Scan for the cell matching the given text and deliver its [X, Y] coordinate at center. 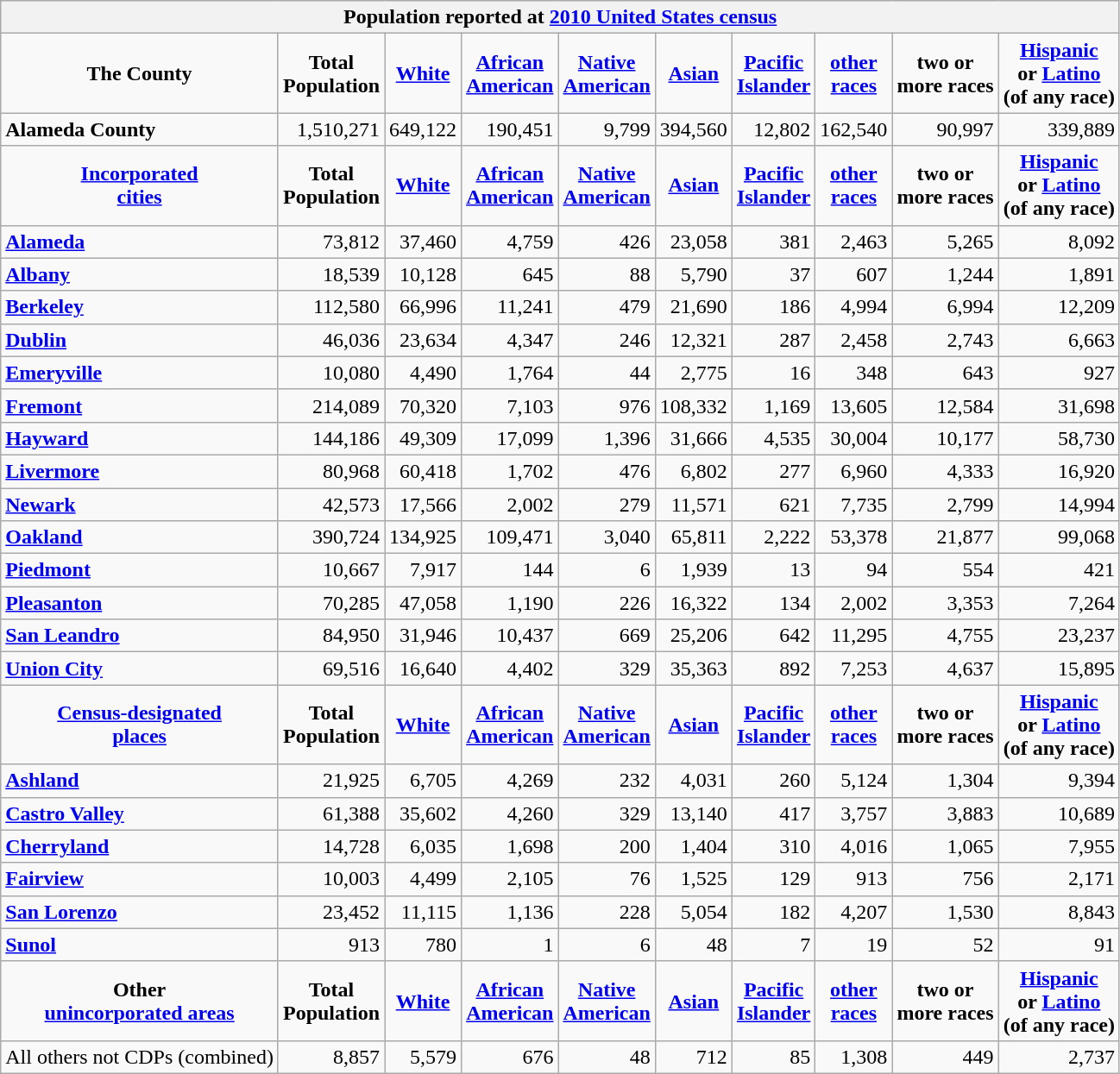
1,304 [946, 781]
70,320 [423, 405]
2,799 [946, 505]
2,171 [1059, 879]
2,775 [694, 373]
390,724 [331, 537]
7,253 [854, 669]
37 [773, 274]
69,516 [331, 669]
892 [773, 669]
6,802 [694, 471]
4,994 [854, 307]
99,068 [1059, 537]
129 [773, 879]
1,764 [510, 373]
17,566 [423, 505]
91 [1059, 945]
10,437 [510, 636]
214,089 [331, 405]
756 [946, 879]
Oakland [140, 537]
84,950 [331, 636]
1,244 [946, 274]
14,728 [331, 846]
12,584 [946, 405]
66,996 [423, 307]
3,040 [607, 537]
476 [607, 471]
Livermore [140, 471]
287 [773, 340]
6,035 [423, 846]
348 [854, 373]
162,540 [854, 129]
1,525 [694, 879]
4,499 [423, 879]
4,755 [946, 636]
8,843 [1059, 912]
Alameda County [140, 129]
4,347 [510, 340]
976 [607, 405]
23,058 [694, 242]
927 [1059, 373]
21,925 [331, 781]
Piedmont [140, 570]
607 [854, 274]
2,222 [773, 537]
46,036 [331, 340]
134 [773, 603]
31,666 [694, 438]
Albany [140, 274]
6,994 [946, 307]
10,128 [423, 274]
246 [607, 340]
1,065 [946, 846]
279 [607, 505]
60,418 [423, 471]
7,917 [423, 570]
1,169 [773, 405]
49,309 [423, 438]
669 [607, 636]
Incorporatedcities [140, 185]
642 [773, 636]
4,535 [773, 438]
4,490 [423, 373]
417 [773, 813]
10,689 [1059, 813]
12,209 [1059, 307]
4,269 [510, 781]
Newark [140, 505]
4,402 [510, 669]
134,925 [423, 537]
23,237 [1059, 636]
4,207 [854, 912]
8,092 [1059, 242]
37,460 [423, 242]
12,802 [773, 129]
4,333 [946, 471]
190,451 [510, 129]
Dublin [140, 340]
260 [773, 781]
All others not CDPs (combined) [140, 1057]
Population reported at 2010 United States census [561, 17]
381 [773, 242]
61,388 [331, 813]
3,757 [854, 813]
11,295 [854, 636]
1,891 [1059, 274]
94 [854, 570]
226 [607, 603]
5,579 [423, 1057]
186 [773, 307]
31,698 [1059, 405]
554 [946, 570]
14,994 [1059, 505]
1,510,271 [331, 129]
3,883 [946, 813]
621 [773, 505]
2,743 [946, 340]
1 [510, 945]
Emeryville [140, 373]
112,580 [331, 307]
4,031 [694, 781]
58,730 [1059, 438]
1,190 [510, 603]
73,812 [331, 242]
6,663 [1059, 340]
109,471 [510, 537]
35,363 [694, 669]
712 [694, 1057]
11,241 [510, 307]
47,058 [423, 603]
144 [510, 570]
6,960 [854, 471]
5,790 [694, 274]
2,458 [854, 340]
23,452 [331, 912]
6,705 [423, 781]
21,690 [694, 307]
10,667 [331, 570]
42,573 [331, 505]
65,811 [694, 537]
394,560 [694, 129]
1,404 [694, 846]
Cherryland [140, 846]
Ashland [140, 781]
10,177 [946, 438]
1,939 [694, 570]
16,322 [694, 603]
5,124 [854, 781]
23,634 [423, 340]
232 [607, 781]
643 [946, 373]
31,946 [423, 636]
2,105 [510, 879]
1,308 [854, 1057]
144,186 [331, 438]
1,530 [946, 912]
1,136 [510, 912]
San Leandro [140, 636]
90,997 [946, 129]
San Lorenzo [140, 912]
7,103 [510, 405]
85 [773, 1057]
80,968 [331, 471]
16,640 [423, 669]
16,920 [1059, 471]
76 [607, 879]
310 [773, 846]
The County [140, 73]
Union City [140, 669]
Berkeley [140, 307]
676 [510, 1057]
16 [773, 373]
1,702 [510, 471]
10,080 [331, 373]
Fremont [140, 405]
9,799 [607, 129]
44 [607, 373]
426 [607, 242]
52 [946, 945]
339,889 [1059, 129]
645 [510, 274]
Census-designatedplaces [140, 725]
5,054 [694, 912]
7 [773, 945]
88 [607, 274]
10,003 [331, 879]
4,759 [510, 242]
15,895 [1059, 669]
25,206 [694, 636]
2,737 [1059, 1057]
4,260 [510, 813]
2,463 [854, 242]
7,955 [1059, 846]
11,115 [423, 912]
7,264 [1059, 603]
17,099 [510, 438]
277 [773, 471]
1,698 [510, 846]
200 [607, 846]
182 [773, 912]
108,332 [694, 405]
479 [607, 307]
3,353 [946, 603]
Alameda [140, 242]
11,571 [694, 505]
70,285 [331, 603]
35,602 [423, 813]
12,321 [694, 340]
13,605 [854, 405]
4,637 [946, 669]
8,857 [331, 1057]
Fairview [140, 879]
649,122 [423, 129]
449 [946, 1057]
Pleasanton [140, 603]
4,016 [854, 846]
21,877 [946, 537]
228 [607, 912]
780 [423, 945]
Castro Valley [140, 813]
7,735 [854, 505]
5,265 [946, 242]
Hayward [140, 438]
19 [854, 945]
30,004 [854, 438]
18,539 [331, 274]
9,394 [1059, 781]
Sunol [140, 945]
421 [1059, 570]
1,396 [607, 438]
13,140 [694, 813]
53,378 [854, 537]
13 [773, 570]
Otherunincorporated areas [140, 1001]
